Capture the cell that displays the provided text and extract its (X, Y) central coordinate. 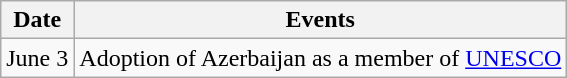
Adoption of Azerbaijan as a member of UNESCO (320, 58)
June 3 (38, 58)
Events (320, 20)
Date (38, 20)
